For the text-containing cell, return its midpoint in (x, y) coordinate format. 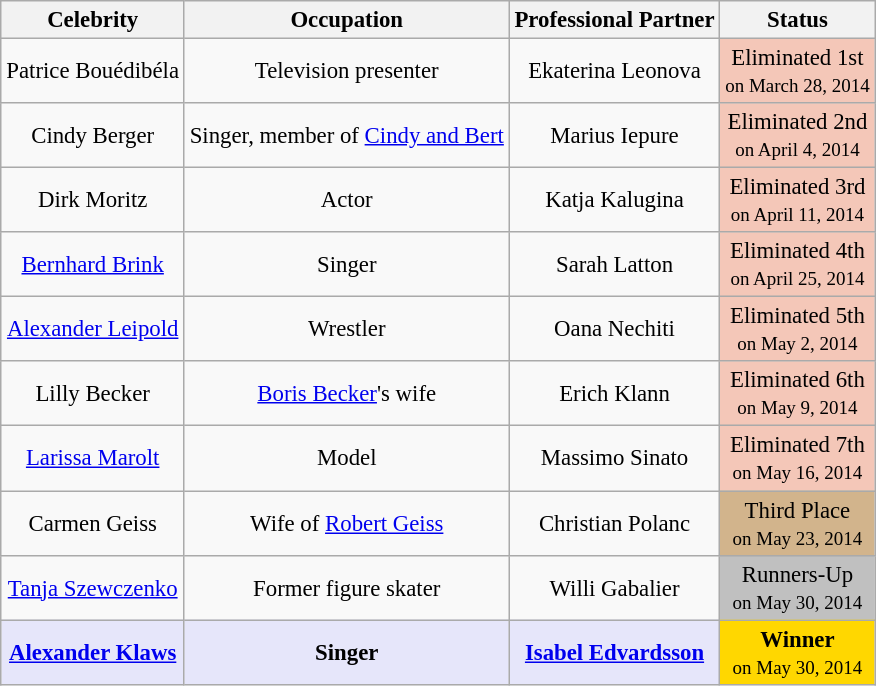
Alexander Leipold (92, 330)
Third Placeon May 23, 2014 (798, 522)
Television presenter (346, 70)
Model (346, 458)
Massimo Sinato (614, 458)
Carmen Geiss (92, 522)
Eliminated 3rdon April 11, 2014 (798, 200)
Eliminated 5thon May 2, 2014 (798, 330)
Status (798, 20)
Professional Partner (614, 20)
Bernhard Brink (92, 264)
Winneron May 30, 2014 (798, 652)
Eliminated 1ston March 28, 2014 (798, 70)
Eliminated 4thon April 25, 2014 (798, 264)
Dirk Moritz (92, 200)
Runners-Up on May 30, 2014 (798, 588)
Actor (346, 200)
Lilly Becker (92, 394)
Boris Becker's wife (346, 394)
Occupation (346, 20)
Celebrity (92, 20)
Cindy Berger (92, 136)
Eliminated 6thon May 9, 2014 (798, 394)
Erich Klann (614, 394)
Tanja Szewczenko (92, 588)
Singer, member of Cindy and Bert (346, 136)
Larissa Marolt (92, 458)
Wife of Robert Geiss (346, 522)
Former figure skater (346, 588)
Sarah Latton (614, 264)
Wrestler (346, 330)
Eliminated 2ndon April 4, 2014 (798, 136)
Willi Gabalier (614, 588)
Marius Iepure (614, 136)
Alexander Klaws (92, 652)
Oana Nechiti (614, 330)
Christian Polanc (614, 522)
Eliminated 7thon May 16, 2014 (798, 458)
Patrice Bouédibéla (92, 70)
Isabel Edvardsson (614, 652)
Ekaterina Leonova (614, 70)
Katja Kalugina (614, 200)
